Locate the cell with the specified text and output its (X, Y) center coordinate. 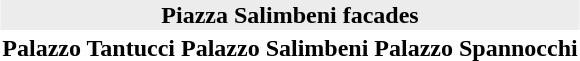
Piazza Salimbeni facades (290, 15)
